Output the [x, y] coordinate of the center of the cell containing the given text.  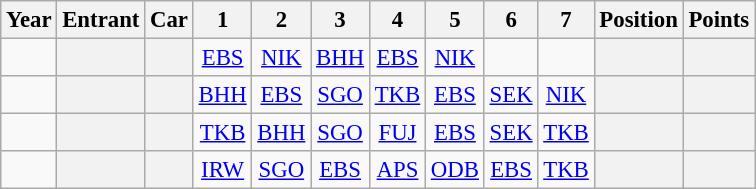
5 [456, 20]
6 [511, 20]
Year [29, 20]
ODB [456, 170]
7 [566, 20]
APS [397, 170]
Entrant [101, 20]
Position [638, 20]
FUJ [397, 133]
4 [397, 20]
Car [170, 20]
IRW [222, 170]
1 [222, 20]
3 [340, 20]
2 [282, 20]
Points [718, 20]
